Identify which cell holds the provided text, then report its (X, Y) central coordinate. 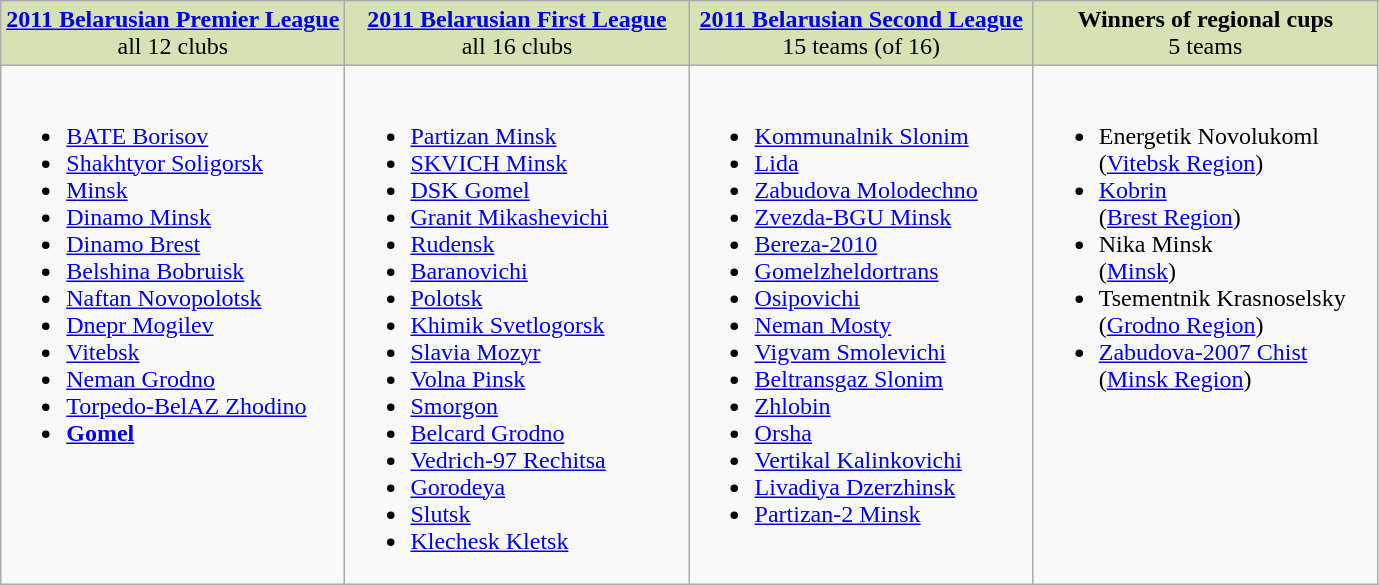
2011 Belarusian Premier Leagueall 12 clubs (173, 34)
2011 Belarusian Second League15 teams (of 16) (861, 34)
Energetik Novolukoml(Vitebsk Region)Kobrin(Brest Region)Nika Minsk(Minsk)Tsementnik Krasnoselsky(Grodno Region)Zabudova-2007 Chist(Minsk Region) (1205, 325)
Winners of regional cups5 teams (1205, 34)
2011 Belarusian First Leagueall 16 clubs (517, 34)
